Locate the cell with the specified text and output its (X, Y) center coordinate. 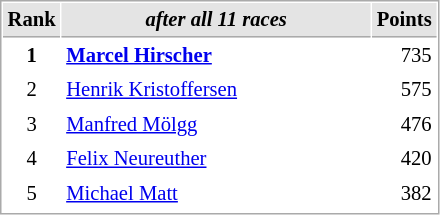
Henrik Kristoffersen (216, 90)
Felix Neureuther (216, 158)
Points (404, 20)
1 (32, 56)
Michael Matt (216, 194)
3 (32, 124)
after all 11 races (216, 20)
Rank (32, 20)
735 (404, 56)
5 (32, 194)
Manfred Mölgg (216, 124)
2 (32, 90)
476 (404, 124)
4 (32, 158)
382 (404, 194)
Marcel Hirscher (216, 56)
420 (404, 158)
575 (404, 90)
